Find where the given text appears and provide that cell's center as [X, Y] coordinate. 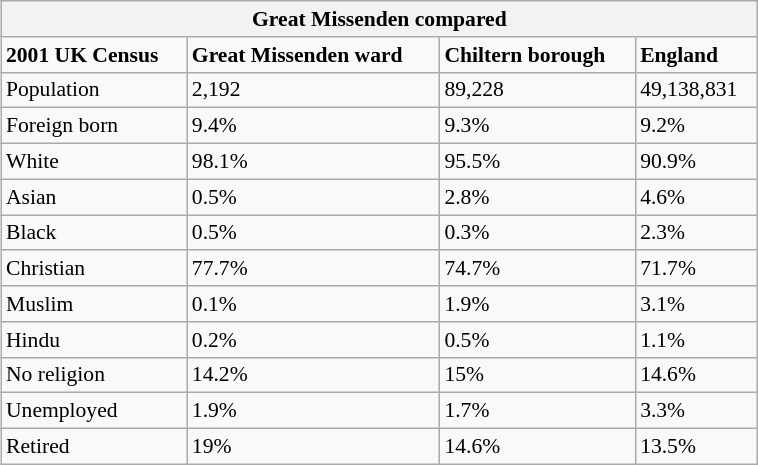
9.3% [537, 126]
2.3% [696, 233]
3.3% [696, 411]
9.2% [696, 126]
95.5% [537, 162]
Chiltern borough [537, 55]
90.9% [696, 162]
0.3% [537, 233]
Great Missenden ward [314, 55]
89,228 [537, 90]
71.7% [696, 269]
Muslim [94, 304]
Asian [94, 197]
Great Missenden compared [380, 19]
13.5% [696, 447]
19% [314, 447]
74.7% [537, 269]
1.1% [696, 340]
Unemployed [94, 411]
14.2% [314, 375]
2.8% [537, 197]
Christian [94, 269]
Black [94, 233]
England [696, 55]
2,192 [314, 90]
1.7% [537, 411]
Foreign born [94, 126]
77.7% [314, 269]
9.4% [314, 126]
2001 UK Census [94, 55]
Hindu [94, 340]
Population [94, 90]
0.1% [314, 304]
No religion [94, 375]
98.1% [314, 162]
3.1% [696, 304]
49,138,831 [696, 90]
White [94, 162]
4.6% [696, 197]
0.2% [314, 340]
Retired [94, 447]
15% [537, 375]
